Provide the (X, Y) coordinate of the cell's center where the given text is located.  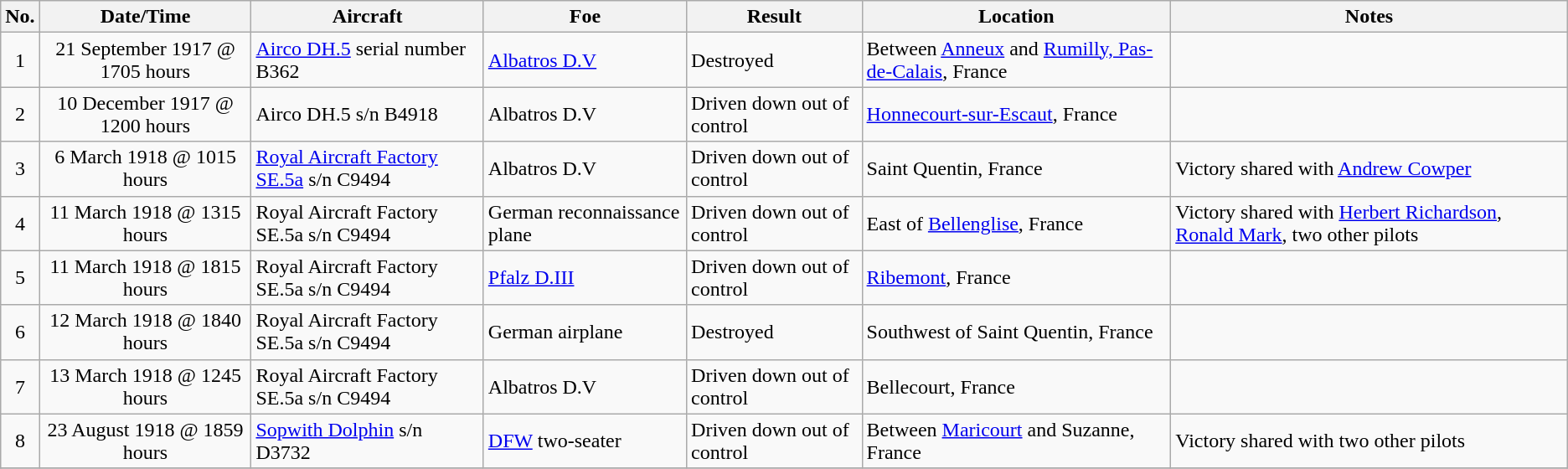
Ribemont, France (1017, 278)
6 March 1918 @ 1015 hours (146, 169)
Pfalz D.III (585, 278)
Between Anneux and Rumilly, Pas-de-Calais, France (1017, 60)
Date/Time (146, 17)
10 December 1917 @ 1200 hours (146, 114)
6 (20, 332)
12 March 1918 @ 1840 hours (146, 332)
4 (20, 223)
Notes (1369, 17)
Sopwith Dolphin s/n D3732 (367, 441)
3 (20, 169)
Southwest of Saint Quentin, France (1017, 332)
Between Maricourt and Suzanne, France (1017, 441)
German airplane (585, 332)
Bellecourt, France (1017, 387)
Airco DH.5 s/n B4918 (367, 114)
11 March 1918 @ 1315 hours (146, 223)
Foe (585, 17)
DFW two-seater (585, 441)
Saint Quentin, France (1017, 169)
7 (20, 387)
1 (20, 60)
13 March 1918 @ 1245 hours (146, 387)
11 March 1918 @ 1815 hours (146, 278)
8 (20, 441)
Victory shared with Herbert Richardson, Ronald Mark, two other pilots (1369, 223)
21 September 1917 @ 1705 hours (146, 60)
Victory shared with Andrew Cowper (1369, 169)
5 (20, 278)
Result (774, 17)
East of Bellenglise, France (1017, 223)
23 August 1918 @ 1859 hours (146, 441)
Honnecourt-sur-Escaut, France (1017, 114)
German reconnaissance plane (585, 223)
Location (1017, 17)
2 (20, 114)
No. (20, 17)
Victory shared with two other pilots (1369, 441)
Aircraft (367, 17)
Airco DH.5 serial number B362 (367, 60)
